Pinpoint the cell where the given text exists, returning its [x, y] midpoint coordinate. 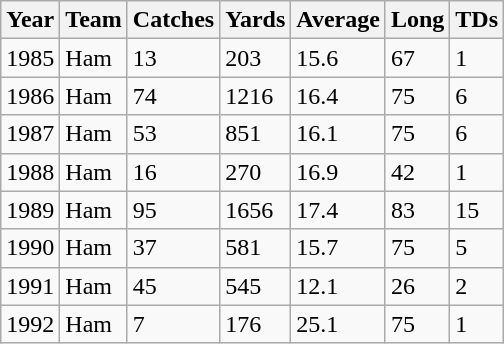
1986 [30, 96]
12.1 [338, 286]
16.9 [338, 172]
1988 [30, 172]
581 [256, 248]
545 [256, 286]
176 [256, 324]
1992 [30, 324]
13 [173, 58]
53 [173, 134]
16.4 [338, 96]
Team [94, 20]
Catches [173, 20]
83 [417, 210]
67 [417, 58]
2 [477, 286]
26 [417, 286]
Average [338, 20]
16.1 [338, 134]
5 [477, 248]
TDs [477, 20]
1989 [30, 210]
45 [173, 286]
Year [30, 20]
Yards [256, 20]
25.1 [338, 324]
15.7 [338, 248]
203 [256, 58]
17.4 [338, 210]
15.6 [338, 58]
1991 [30, 286]
37 [173, 248]
1985 [30, 58]
74 [173, 96]
15 [477, 210]
Long [417, 20]
16 [173, 172]
270 [256, 172]
1216 [256, 96]
42 [417, 172]
851 [256, 134]
1987 [30, 134]
1990 [30, 248]
95 [173, 210]
1656 [256, 210]
7 [173, 324]
